Find where the given text appears and provide that cell's center as [x, y] coordinate. 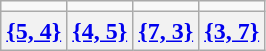
{3, 7} [232, 31]
{4, 5} [100, 31]
{5, 4} [34, 31]
{7, 3} [166, 31]
